Return the [x, y] coordinate for the center point of the cell that contains the specified text.  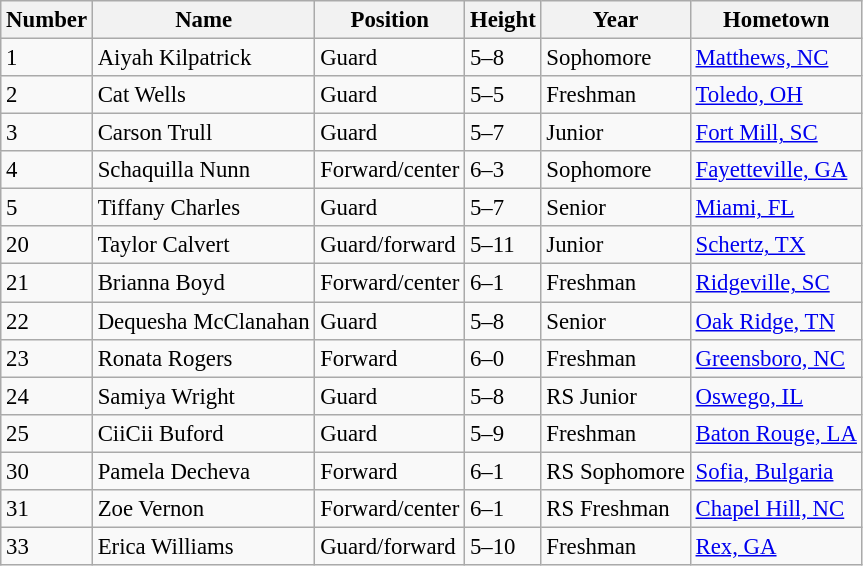
Taylor Calvert [204, 245]
Sofia, Bulgaria [776, 471]
31 [47, 509]
Zoe Vernon [204, 509]
Rex, GA [776, 546]
5–11 [503, 245]
Pamela Decheva [204, 471]
Baton Rouge, LA [776, 433]
Oswego, IL [776, 396]
3 [47, 133]
Fort Mill, SC [776, 133]
Carson Trull [204, 133]
23 [47, 358]
24 [47, 396]
30 [47, 471]
Miami, FL [776, 208]
Toledo, OH [776, 95]
5 [47, 208]
Erica Williams [204, 546]
Dequesha McClanahan [204, 321]
20 [47, 245]
Hometown [776, 20]
5–10 [503, 546]
Fayetteville, GA [776, 170]
RS Freshman [616, 509]
RS Junior [616, 396]
1 [47, 58]
22 [47, 321]
21 [47, 283]
Schaquilla Nunn [204, 170]
RS Sophomore [616, 471]
25 [47, 433]
Matthews, NC [776, 58]
6–0 [503, 358]
4 [47, 170]
Oak Ridge, TN [776, 321]
Position [390, 20]
Tiffany Charles [204, 208]
Schertz, TX [776, 245]
Chapel Hill, NC [776, 509]
Year [616, 20]
Height [503, 20]
33 [47, 546]
Cat Wells [204, 95]
CiiCii Buford [204, 433]
Ronata Rogers [204, 358]
5–5 [503, 95]
6–3 [503, 170]
Brianna Boyd [204, 283]
Greensboro, NC [776, 358]
Samiya Wright [204, 396]
5–9 [503, 433]
2 [47, 95]
Name [204, 20]
Aiyah Kilpatrick [204, 58]
Number [47, 20]
Ridgeville, SC [776, 283]
